Detect which cell encompasses the target text, then output its (X, Y) center coordinate. 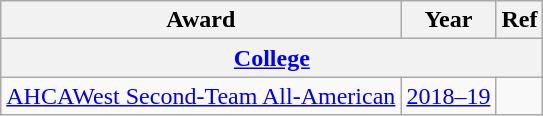
AHCAWest Second-Team All-American (201, 96)
2018–19 (448, 96)
Year (448, 20)
Award (201, 20)
Ref (520, 20)
College (272, 58)
